From the cell containing the given text, extract its center point as [X, Y] coordinate. 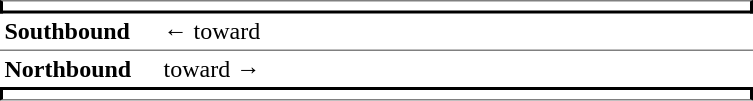
Southbound [80, 33]
← toward [456, 33]
Northbound [80, 69]
toward → [456, 69]
